Capture the cell that displays the provided text and extract its [x, y] central coordinate. 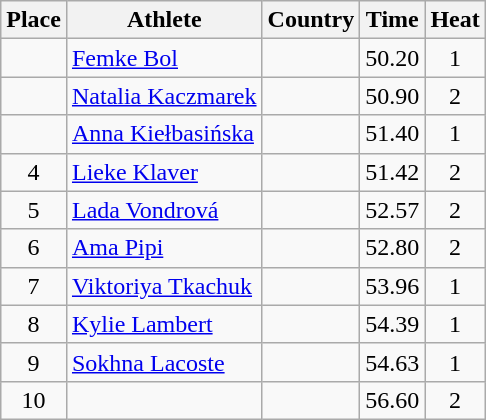
52.80 [392, 248]
Place [34, 20]
Heat [455, 20]
56.60 [392, 400]
Femke Bol [164, 58]
50.20 [392, 58]
Kylie Lambert [164, 324]
51.40 [392, 134]
52.57 [392, 210]
6 [34, 248]
Ama Pipi [164, 248]
Time [392, 20]
Viktoriya Tkachuk [164, 286]
Natalia Kaczmarek [164, 96]
Country [311, 20]
51.42 [392, 172]
Sokhna Lacoste [164, 362]
Lada Vondrová [164, 210]
4 [34, 172]
54.39 [392, 324]
5 [34, 210]
54.63 [392, 362]
50.90 [392, 96]
10 [34, 400]
53.96 [392, 286]
Lieke Klaver [164, 172]
8 [34, 324]
Anna Kiełbasińska [164, 134]
Athlete [164, 20]
9 [34, 362]
7 [34, 286]
